Determine the [X, Y] coordinate at the center of the cell enclosing the given text.  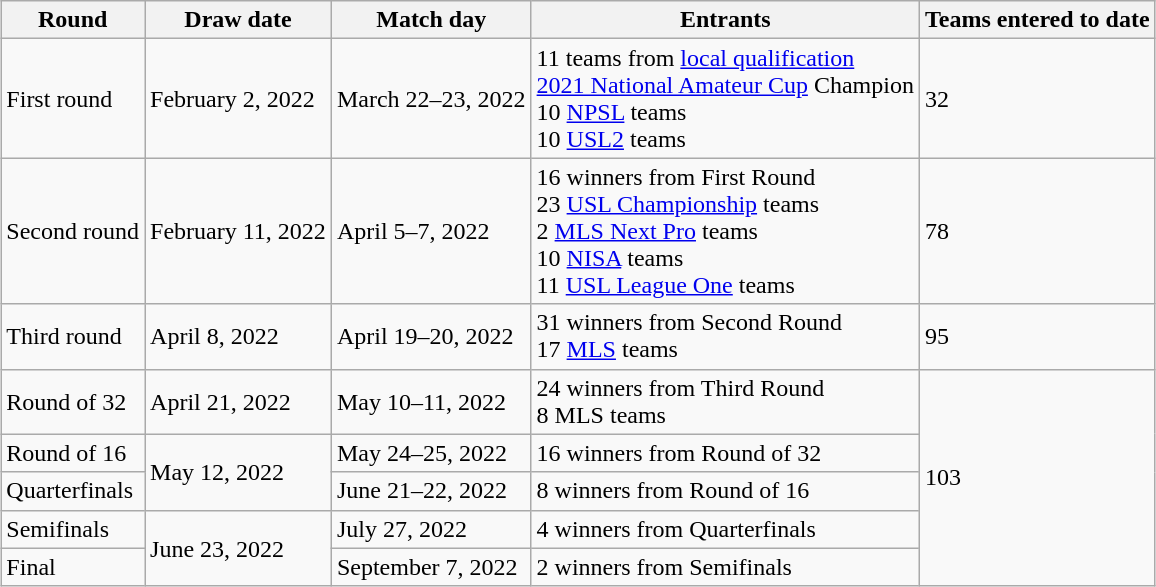
Teams entered to date [1037, 20]
16 winners from Round of 32 [725, 453]
May 10–11, 2022 [431, 402]
4 winners from Quarterfinals [725, 529]
95 [1037, 336]
78 [1037, 231]
11 teams from local qualification2021 National Amateur Cup Champion10 NPSL teams10 USL2 teams [725, 98]
Semifinals [73, 529]
June 23, 2022 [238, 548]
Match day [431, 20]
April 21, 2022 [238, 402]
Second round [73, 231]
Round of 16 [73, 453]
32 [1037, 98]
July 27, 2022 [431, 529]
April 19–20, 2022 [431, 336]
16 winners from First Round23 USL Championship teams2 MLS Next Pro teams 10 NISA teams11 USL League One teams [725, 231]
Draw date [238, 20]
April 5–7, 2022 [431, 231]
24 winners from Third Round8 MLS teams [725, 402]
February 11, 2022 [238, 231]
September 7, 2022 [431, 567]
April 8, 2022 [238, 336]
103 [1037, 478]
31 winners from Second Round17 MLS teams [725, 336]
February 2, 2022 [238, 98]
Quarterfinals [73, 491]
Round of 32 [73, 402]
June 21–22, 2022 [431, 491]
March 22–23, 2022 [431, 98]
Final [73, 567]
First round [73, 98]
Third round [73, 336]
May 12, 2022 [238, 472]
2 winners from Semifinals [725, 567]
May 24–25, 2022 [431, 453]
Entrants [725, 20]
Round [73, 20]
8 winners from Round of 16 [725, 491]
